Determine the [x, y] coordinate at the center of the cell enclosing the given text.  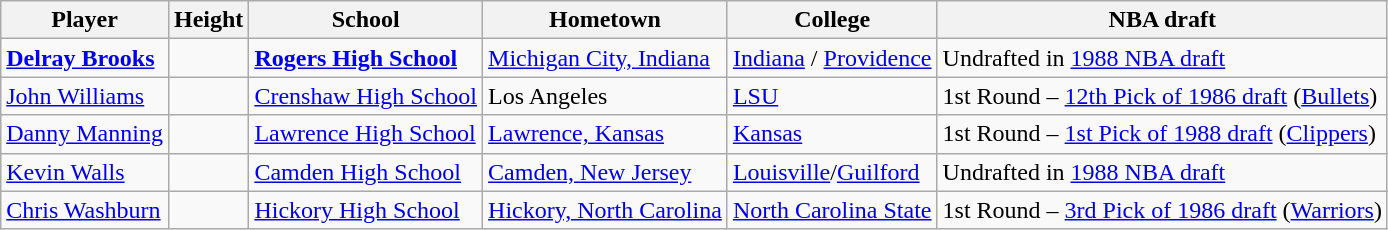
Hickory, North Carolina [606, 210]
Michigan City, Indiana [606, 58]
Lawrence, Kansas [606, 134]
Crenshaw High School [366, 96]
Los Angeles [606, 96]
College [832, 20]
Delray Brooks [85, 58]
1st Round – 1st Pick of 1988 draft (Clippers) [1162, 134]
Hometown [606, 20]
John Williams [85, 96]
Chris Washburn [85, 210]
Player [85, 20]
Lawrence High School [366, 134]
Camden High School [366, 172]
Louisville/Guilford [832, 172]
Camden, New Jersey [606, 172]
1st Round – 3rd Pick of 1986 draft (Warriors) [1162, 210]
NBA draft [1162, 20]
LSU [832, 96]
School [366, 20]
Hickory High School [366, 210]
1st Round – 12th Pick of 1986 draft (Bullets) [1162, 96]
North Carolina State [832, 210]
Rogers High School [366, 58]
Indiana / Providence [832, 58]
Danny Manning [85, 134]
Kevin Walls [85, 172]
Height [208, 20]
Kansas [832, 134]
